Scan for the cell matching the given text and deliver its (X, Y) coordinate at center. 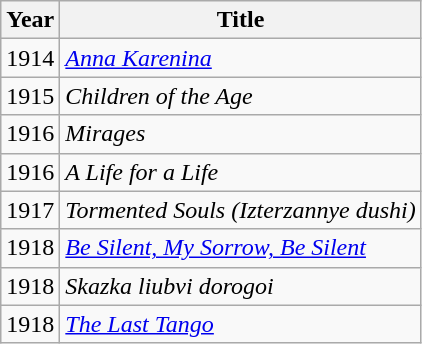
Year (30, 20)
Tormented Souls (Izterzannye dushi) (241, 210)
The Last Tango (241, 324)
A Life for a Life (241, 172)
Children of the Age (241, 96)
1917 (30, 210)
Title (241, 20)
Skazka liubvi dorogoi (241, 286)
1914 (30, 58)
Mirages (241, 134)
Be Silent, My Sorrow, Be Silent (241, 248)
1915 (30, 96)
Anna Karenina (241, 58)
